Extract the [X, Y] coordinate from the center of the cell holding the provided text.  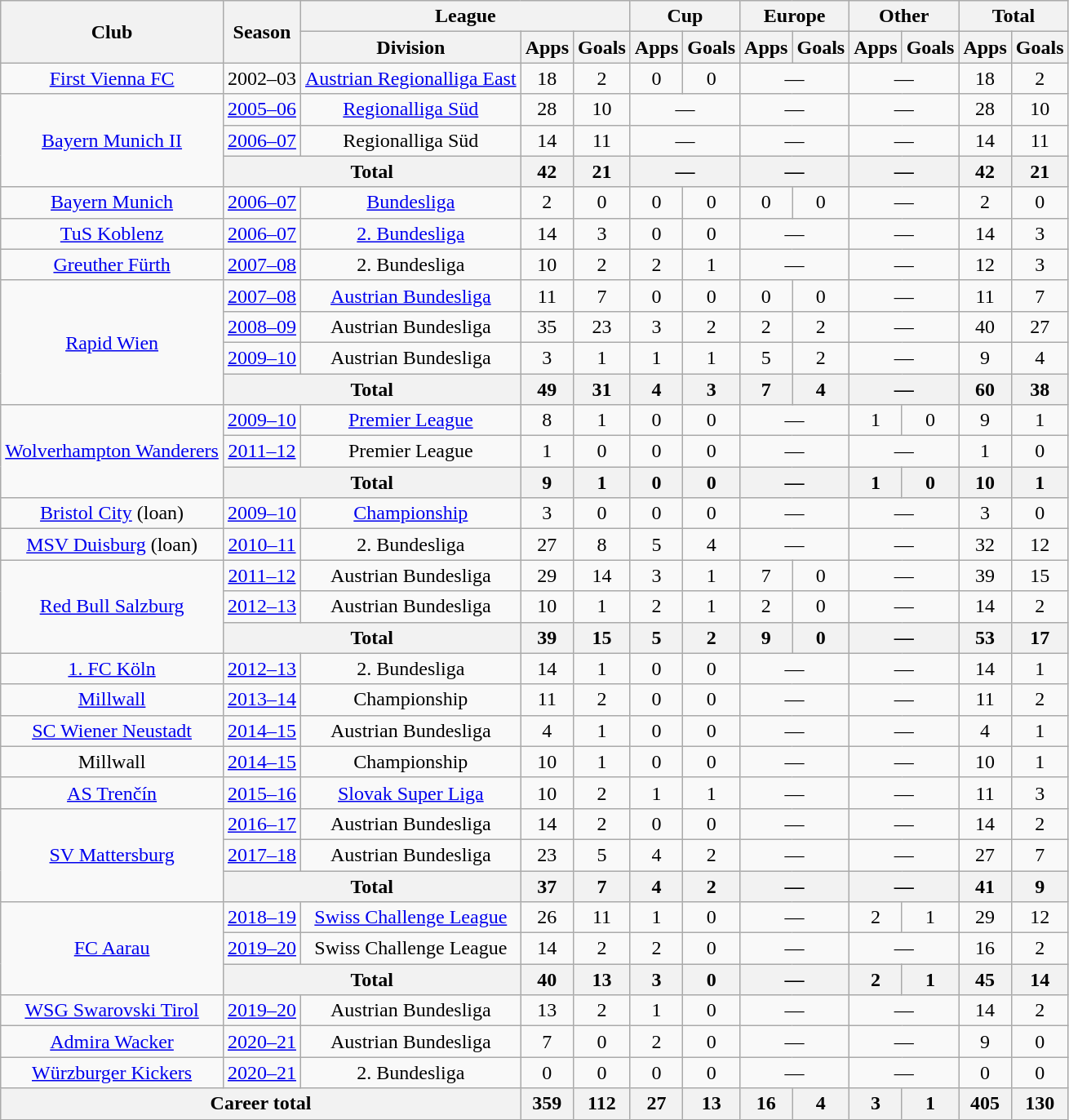
35 [547, 327]
Rapid Wien [113, 342]
112 [602, 1104]
SC Wiener Neustadt [113, 731]
41 [985, 886]
26 [547, 918]
SV Mattersburg [113, 855]
38 [1040, 389]
53 [985, 638]
1. FC Köln [113, 669]
TuS Koblenz [113, 233]
Europe [795, 16]
2015–16 [261, 793]
2018–19 [261, 918]
405 [985, 1104]
2017–18 [261, 855]
130 [1040, 1104]
Career total [261, 1104]
Other [904, 16]
37 [547, 886]
359 [547, 1104]
Bayern Munich [113, 202]
Würzburger Kickers [113, 1073]
Austrian Regionalliga East [410, 78]
2016–17 [261, 824]
Cup [685, 16]
AS Trenčín [113, 793]
Greuther Fürth [113, 264]
Division [410, 47]
Season [261, 32]
Club [113, 32]
Slovak Super Liga [410, 793]
45 [985, 980]
Bayern Munich II [113, 140]
60 [985, 389]
2010–11 [261, 544]
31 [602, 389]
17 [1040, 638]
MSV Duisburg (loan) [113, 544]
Wolverhampton Wanderers [113, 451]
2008–09 [261, 327]
Admira Wacker [113, 1042]
First Vienna FC [113, 78]
2013–14 [261, 700]
2002–03 [261, 78]
FC Aarau [113, 949]
WSG Swarovski Tirol [113, 1011]
32 [985, 544]
Bristol City (loan) [113, 513]
49 [547, 389]
2005–06 [261, 109]
League [465, 16]
Red Bull Salzburg [113, 607]
Bundesliga [410, 202]
